Return (x, y) of the center of cell containing provided text 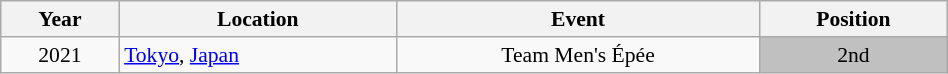
Team Men's Épée (578, 55)
Year (60, 19)
2nd (854, 55)
Location (258, 19)
Tokyo, Japan (258, 55)
Event (578, 19)
2021 (60, 55)
Position (854, 19)
